Find where the given text appears and provide that cell's center as [X, Y] coordinate. 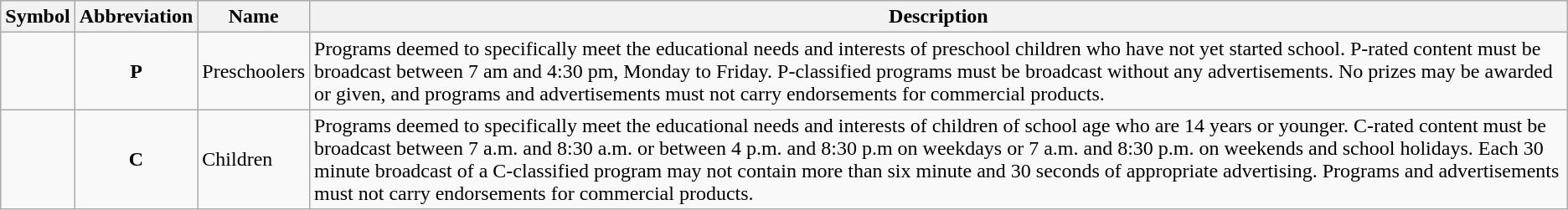
Symbol [38, 17]
C [136, 159]
P [136, 71]
Preschoolers [254, 71]
Description [939, 17]
Abbreviation [136, 17]
Children [254, 159]
Name [254, 17]
